Pinpoint the cell where the given text exists, returning its [x, y] midpoint coordinate. 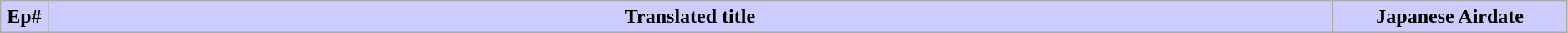
Ep# [24, 17]
Japanese Airdate [1450, 17]
Translated title [690, 17]
